For the text-containing cell, return its midpoint in [X, Y] coordinate format. 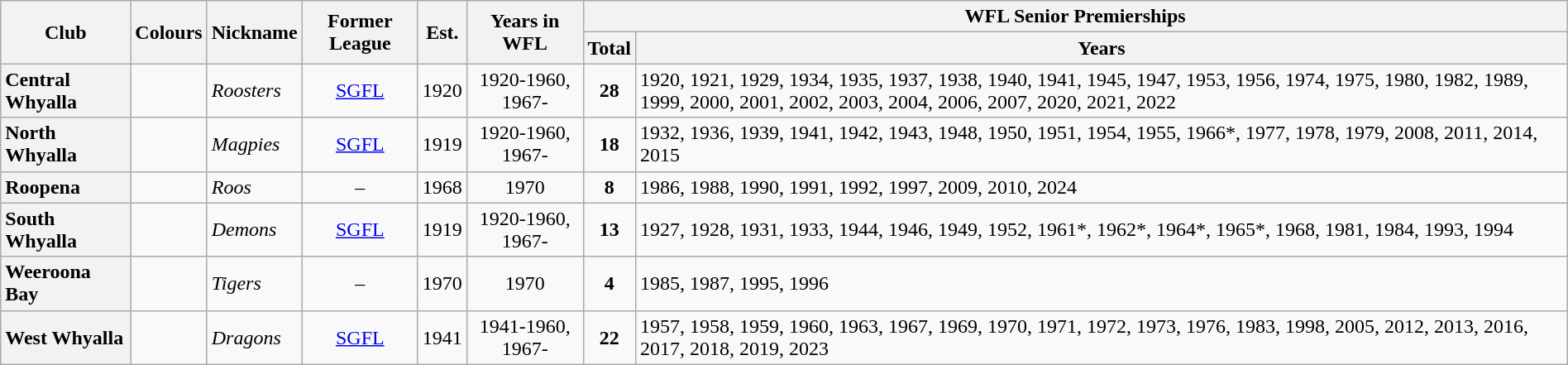
Colours [169, 32]
South Whyalla [66, 230]
West Whyalla [66, 338]
Roos [255, 187]
1985, 1987, 1995, 1996 [1102, 283]
1941 [442, 338]
1927, 1928, 1931, 1933, 1944, 1946, 1949, 1952, 1961*, 1962*, 1964*, 1965*, 1968, 1981, 1984, 1993, 1994 [1102, 230]
Total [610, 48]
13 [610, 230]
Weeroona Bay [66, 283]
Roosters [255, 91]
North Whyalla [66, 144]
1932, 1936, 1939, 1941, 1942, 1943, 1948, 1950, 1951, 1954, 1955, 1966*, 1977, 1978, 1979, 2008, 2011, 2014, 2015 [1102, 144]
1957, 1958, 1959, 1960, 1963, 1967, 1969, 1970, 1971, 1972, 1973, 1976, 1983, 1998, 2005, 2012, 2013, 2016, 2017, 2018, 2019, 2023 [1102, 338]
Years in WFL [524, 32]
Central Whyalla [66, 91]
Years [1102, 48]
Magpies [255, 144]
Club [66, 32]
18 [610, 144]
8 [610, 187]
Roopena [66, 187]
1941-1960, 1967- [524, 338]
1920 [442, 91]
Former League [360, 32]
Est. [442, 32]
1986, 1988, 1990, 1991, 1992, 1997, 2009, 2010, 2024 [1102, 187]
WFL Senior Premierships [1075, 17]
22 [610, 338]
4 [610, 283]
1968 [442, 187]
Dragons [255, 338]
Demons [255, 230]
Nickname [255, 32]
Tigers [255, 283]
28 [610, 91]
